Scan for the cell matching the given text and deliver its [X, Y] coordinate at center. 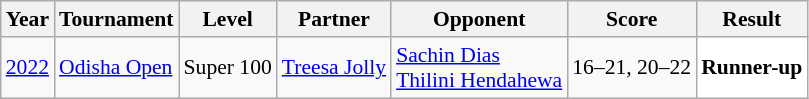
Result [752, 19]
2022 [28, 68]
16–21, 20–22 [632, 68]
Sachin Dias Thilini Hendahewa [479, 68]
Level [228, 19]
Year [28, 19]
Tournament [116, 19]
Partner [334, 19]
Score [632, 19]
Treesa Jolly [334, 68]
Opponent [479, 19]
Super 100 [228, 68]
Runner-up [752, 68]
Odisha Open [116, 68]
